Scan for the cell matching the given text and deliver its (X, Y) coordinate at center. 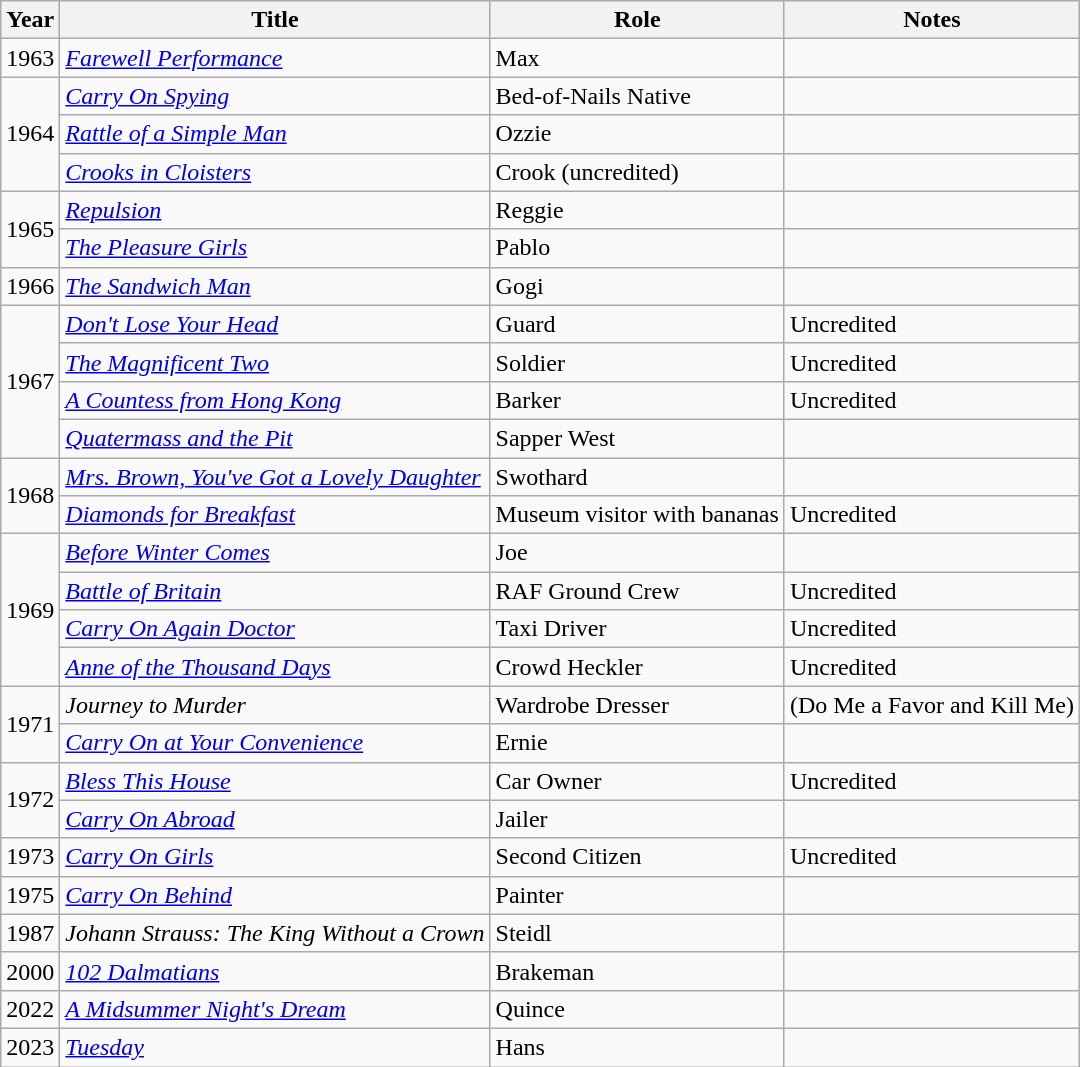
Carry On Again Doctor (275, 629)
A Midsummer Night's Dream (275, 1009)
Bed-of-Nails Native (637, 96)
Carry On Behind (275, 895)
The Sandwich Man (275, 286)
Anne of the Thousand Days (275, 667)
The Pleasure Girls (275, 248)
Johann Strauss: The King Without a Crown (275, 933)
Barker (637, 400)
Crooks in Cloisters (275, 172)
1968 (30, 496)
Hans (637, 1047)
Taxi Driver (637, 629)
Title (275, 20)
2023 (30, 1047)
102 Dalmatians (275, 971)
Second Citizen (637, 857)
Carry On Spying (275, 96)
Rattle of a Simple Man (275, 134)
Gogi (637, 286)
Role (637, 20)
Painter (637, 895)
Steidl (637, 933)
1967 (30, 381)
Jailer (637, 819)
Museum visitor with bananas (637, 515)
Swothard (637, 477)
Guard (637, 324)
Wardrobe Dresser (637, 705)
2022 (30, 1009)
Year (30, 20)
Sapper West (637, 438)
Car Owner (637, 781)
(Do Me a Favor and Kill Me) (932, 705)
Carry On at Your Convenience (275, 743)
2000 (30, 971)
Crook (uncredited) (637, 172)
Carry On Girls (275, 857)
Ernie (637, 743)
RAF Ground Crew (637, 591)
Reggie (637, 210)
Soldier (637, 362)
Joe (637, 553)
A Countess from Hong Kong (275, 400)
1963 (30, 58)
The Magnificent Two (275, 362)
1975 (30, 895)
1987 (30, 933)
1964 (30, 134)
Pablo (637, 248)
1965 (30, 229)
Bless This House (275, 781)
Notes (932, 20)
Quince (637, 1009)
Tuesday (275, 1047)
Diamonds for Breakfast (275, 515)
Don't Lose Your Head (275, 324)
Farewell Performance (275, 58)
Ozzie (637, 134)
Before Winter Comes (275, 553)
Crowd Heckler (637, 667)
Carry On Abroad (275, 819)
Battle of Britain (275, 591)
1966 (30, 286)
Max (637, 58)
1971 (30, 724)
Repulsion (275, 210)
Brakeman (637, 971)
Mrs. Brown, You've Got a Lovely Daughter (275, 477)
Quatermass and the Pit (275, 438)
1972 (30, 800)
1969 (30, 610)
1973 (30, 857)
Journey to Murder (275, 705)
